Scan for the cell matching the given text and deliver its [x, y] coordinate at center. 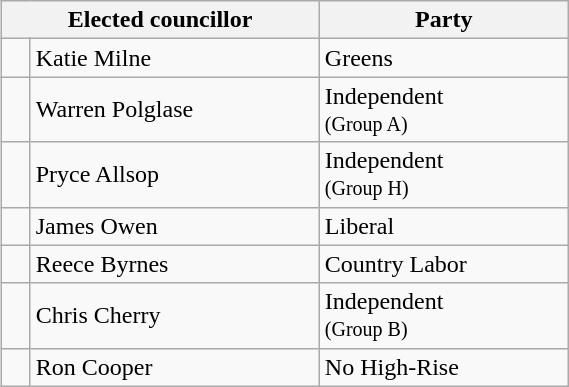
Katie Milne [174, 58]
Reece Byrnes [174, 264]
James Owen [174, 226]
Party [444, 20]
Independent (Group H) [444, 174]
No High-Rise [444, 367]
Greens [444, 58]
Pryce Allsop [174, 174]
Elected councillor [160, 20]
Warren Polglase [174, 110]
Liberal [444, 226]
Chris Cherry [174, 316]
Country Labor [444, 264]
Ron Cooper [174, 367]
Independent (Group B) [444, 316]
Independent (Group A) [444, 110]
